Find where the given text appears and provide that cell's center as [x, y] coordinate. 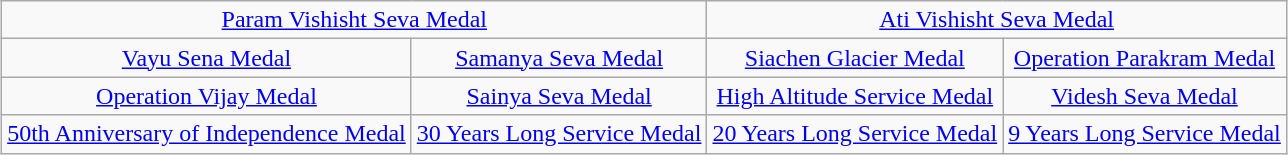
30 Years Long Service Medal [559, 134]
20 Years Long Service Medal [855, 134]
Param Vishisht Seva Medal [354, 20]
50th Anniversary of Independence Medal [207, 134]
High Altitude Service Medal [855, 96]
Ati Vishisht Seva Medal [996, 20]
Siachen Glacier Medal [855, 58]
Operation Parakram Medal [1145, 58]
Operation Vijay Medal [207, 96]
9 Years Long Service Medal [1145, 134]
Sainya Seva Medal [559, 96]
Videsh Seva Medal [1145, 96]
Samanya Seva Medal [559, 58]
Vayu Sena Medal [207, 58]
